Detect which cell encompasses the target text, then output its [x, y] center coordinate. 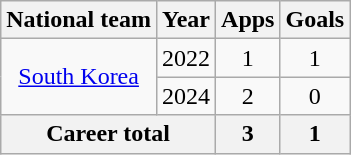
2022 [186, 58]
Career total [108, 134]
2024 [186, 96]
South Korea [79, 77]
3 [248, 134]
Year [186, 20]
Goals [315, 20]
2 [248, 96]
National team [79, 20]
0 [315, 96]
Apps [248, 20]
